Pinpoint the cell where the given text exists, returning its (x, y) midpoint coordinate. 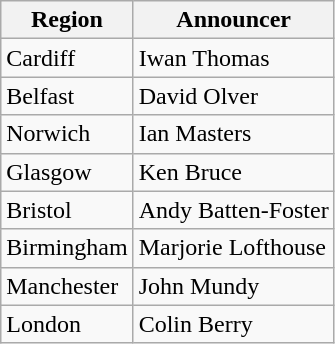
Andy Batten-Foster (234, 210)
Ken Bruce (234, 172)
Manchester (67, 286)
Colin Berry (234, 324)
Belfast (67, 96)
Iwan Thomas (234, 58)
London (67, 324)
Announcer (234, 20)
Cardiff (67, 58)
Marjorie Lofthouse (234, 248)
Region (67, 20)
Glasgow (67, 172)
Bristol (67, 210)
David Olver (234, 96)
Birmingham (67, 248)
Ian Masters (234, 134)
Norwich (67, 134)
John Mundy (234, 286)
